Locate the cell with the specified text and output its [x, y] center coordinate. 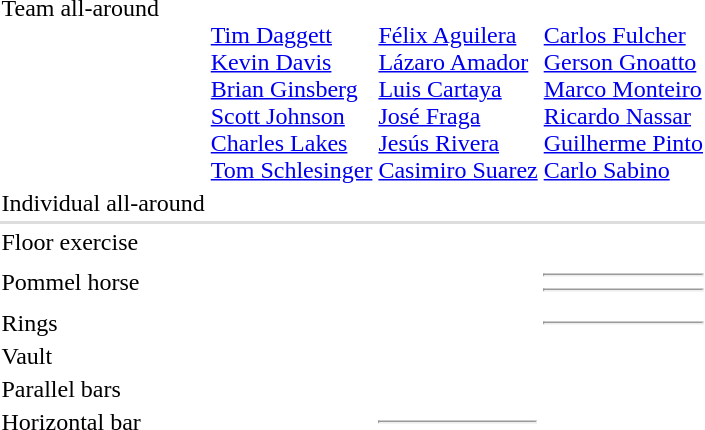
Rings [103, 323]
Individual all-around [103, 203]
Parallel bars [103, 389]
Vault [103, 356]
Floor exercise [103, 242]
Pommel horse [103, 282]
